Pinpoint the cell where the given text exists, returning its (X, Y) midpoint coordinate. 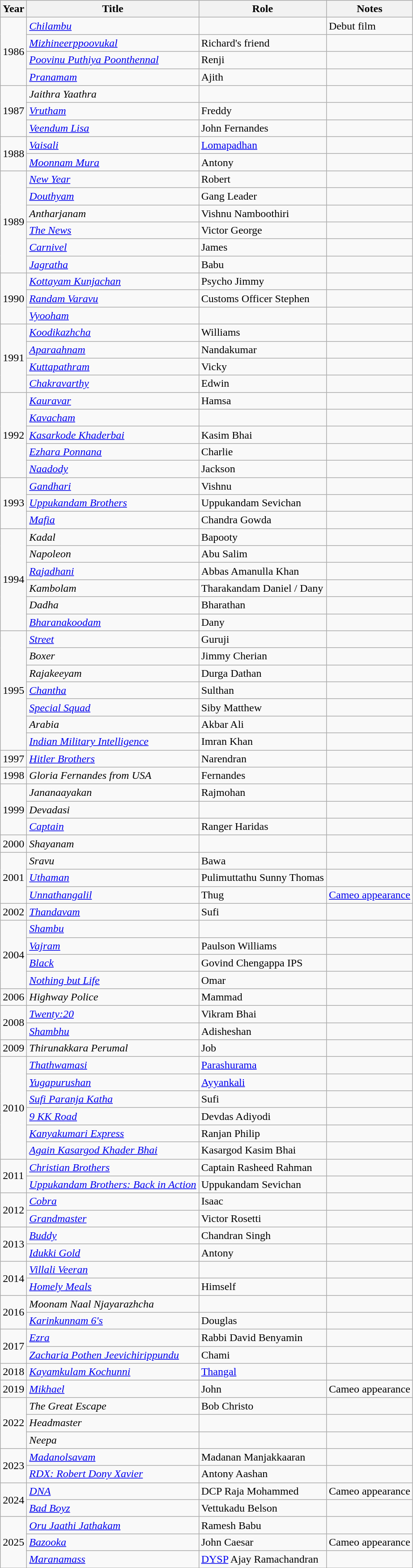
Cobra (113, 1201)
Ajith (262, 77)
Role (262, 9)
Zacharia Pothen Jeevichirippundu (113, 1355)
Thathwamasi (113, 1065)
Antony Aashan (262, 1474)
Twenty:20 (113, 1014)
Rajakeeyam (113, 673)
Paulson Williams (262, 946)
Yugapurushan (113, 1082)
2024 (13, 1500)
Special Squad (113, 707)
1998 (13, 776)
Chandran Singh (262, 1235)
Moonam Naal Njayarazhcha (113, 1304)
Thangal (262, 1372)
Bawa (262, 861)
2013 (13, 1244)
Chakravarthy (113, 384)
Parashurama (262, 1065)
Kadal (113, 537)
Richard's friend (262, 43)
1986 (13, 51)
Oru Jaathi Jathakam (113, 1525)
New Year (113, 179)
1995 (13, 690)
Bharanakoodam (113, 622)
2001 (13, 878)
Gang Leader (262, 196)
Vyooham (113, 316)
Williams (262, 333)
Vajram (113, 946)
1992 (13, 435)
Rajmohan (262, 793)
Thug (262, 895)
Kottayam Kunjachan (113, 282)
Psycho Jimmy (262, 282)
Ramesh Babu (262, 1525)
Kavacham (113, 418)
Uppukandam Brothers (113, 503)
Bad Boyz (113, 1508)
Notes (370, 9)
Fernandes (262, 776)
Ranjan Philip (262, 1133)
Jackson (262, 469)
Renji (262, 60)
9 KK Road (113, 1116)
1994 (13, 580)
Shambu (113, 929)
Carnivel (113, 248)
Ezra (113, 1338)
Kambolam (113, 588)
1990 (13, 299)
Bazooka (113, 1542)
2002 (13, 912)
2008 (13, 1022)
Captain Rasheed Rahman (262, 1167)
Pranamam (113, 77)
2009 (13, 1048)
2006 (13, 997)
Himself (262, 1286)
Freddy (262, 111)
John (262, 1389)
2010 (13, 1108)
Kuttapathram (113, 367)
Koodikazhcha (113, 333)
Madanan Manjakkaaran (262, 1457)
Gandhari (113, 486)
Jimmy Cherian (262, 656)
Jagratha (113, 265)
Dadha (113, 605)
Again Kasargod Khader Bhai (113, 1150)
Madanolsavam (113, 1457)
Black (113, 963)
Vettukadu Belson (262, 1508)
Moonnam Mura (113, 162)
Randam Varavu (113, 299)
Isaac (262, 1201)
Poovinu Puthiya Poonthennal (113, 60)
Devadasi (113, 810)
Napoleon (113, 554)
Year (13, 9)
Karinkunnam 6's (113, 1321)
Victor George (262, 231)
Arabia (113, 724)
Captain (113, 827)
Vishnu (262, 486)
Vicky (262, 367)
Bob Christo (262, 1406)
2000 (13, 844)
Chilambu (113, 26)
Villali Veeran (113, 1269)
Kauravar (113, 401)
Sulthan (262, 690)
RDX: Robert Dony Xavier (113, 1474)
DNA (113, 1491)
Uthaman (113, 878)
Nandakumar (262, 350)
Abbas Amanulla Khan (262, 571)
Aparaahnam (113, 350)
Tharakandam Daniel / Dany (262, 588)
Unnathangalil (113, 895)
Victor Rosetti (262, 1218)
Jananaayakan (113, 793)
The News (113, 231)
Vikram Bhai (262, 1014)
Title (113, 9)
Kanyakumari Express (113, 1133)
Veendum Lisa (113, 128)
Pulimuttathu Sunny Thomas (262, 878)
Adisheshan (262, 1031)
Street (113, 639)
Babu (262, 265)
Boxer (113, 656)
Vrutham (113, 111)
Robert (262, 179)
DCP Raja Mohammed (262, 1491)
Chami (262, 1355)
Guruji (262, 639)
Christian Brothers (113, 1167)
Bharathan (262, 605)
Maranamass (113, 1559)
Chantha (113, 690)
Bapooty (262, 537)
2022 (13, 1423)
Devdas Adiyodi (262, 1116)
Nothing but Life (113, 980)
Abu Salim (262, 554)
Headmaster (113, 1423)
Thirunakkara Perumal (113, 1048)
Edwin (262, 384)
2012 (13, 1210)
Siby Matthew (262, 707)
Kasargod Kasim Bhai (262, 1150)
Customs Officer Stephen (262, 299)
2011 (13, 1176)
Dany (262, 622)
Mafia (113, 520)
Mizhineerppoovukal (113, 43)
Homely Meals (113, 1286)
2017 (13, 1346)
Sufi Paranja Katha (113, 1099)
Vaisali (113, 145)
2016 (13, 1312)
Debut film (370, 26)
James (262, 248)
Kasarkode Khaderbai (113, 435)
Narendran (262, 759)
Jaithra Yaathra (113, 94)
DYSP Ajay Ramachandran (262, 1559)
Imran Khan (262, 741)
Shayanam (113, 844)
Uppukandam Brothers: Back in Action (113, 1184)
Omar (262, 980)
Shambhu (113, 1031)
Job (262, 1048)
1988 (13, 154)
Ranger Haridas (262, 827)
Rabbi David Benyamin (262, 1338)
1999 (13, 810)
Indian Military Intelligence (113, 741)
Kayamkulam Kochunni (113, 1372)
Kasim Bhai (262, 435)
2014 (13, 1278)
1993 (13, 503)
1997 (13, 759)
Durga Dathan (262, 673)
2023 (13, 1465)
Rajadhani (113, 571)
Chandra Gowda (262, 520)
1989 (13, 222)
Thandavam (113, 912)
Vishnu Namboothiri (262, 214)
Mikhael (113, 1389)
Douthyam (113, 196)
Antharjanam (113, 214)
Gloria Fernandes from USA (113, 776)
Douglas (262, 1321)
Lomapadhan (262, 145)
Govind Chengappa IPS (262, 963)
Mammad (262, 997)
2018 (13, 1372)
Ayyankali (262, 1082)
Grandmaster (113, 1218)
2004 (13, 954)
2019 (13, 1389)
1991 (13, 358)
Idukki Gold (113, 1252)
Hitler Brothers (113, 759)
Naadody (113, 469)
Hamsa (262, 401)
Sravu (113, 861)
2025 (13, 1542)
Akbar Ali (262, 724)
Buddy (113, 1235)
The Great Escape (113, 1406)
John Caesar (262, 1542)
1987 (13, 111)
Charlie (262, 452)
John Fernandes (262, 128)
Neepa (113, 1440)
Ezhara Ponnana (113, 452)
Highway Police (113, 997)
